Identify which cell holds the provided text, then report its [X, Y] central coordinate. 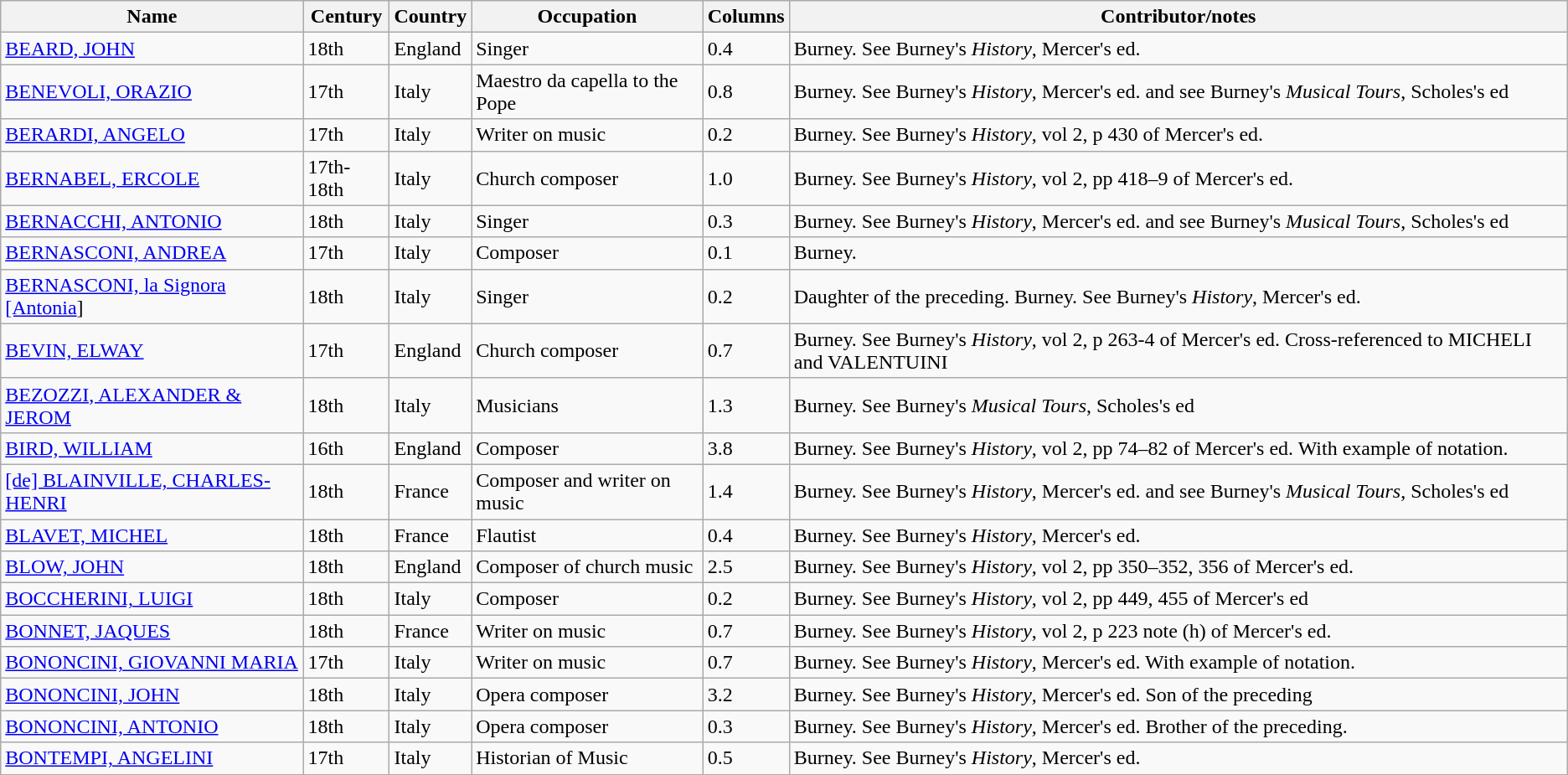
2.5 [745, 567]
Burney. See Burney's History, Mercer's ed. With example of notation. [1178, 663]
16th [347, 448]
Occupation [587, 17]
BERNASCONI, la Signora [Antonia] [152, 297]
Burney. See Burney's History, vol 2, p 263-4 of Mercer's ed. Cross-referenced to MICHELI and VALENTUINI [1178, 350]
Historian of Music [587, 758]
BENEVOLI, ORAZIO [152, 92]
Burney. See Burney's History, Mercer's ed. Son of the preceding [1178, 695]
1.0 [745, 178]
Musicians [587, 406]
Columns [745, 17]
1.3 [745, 406]
0.8 [745, 92]
BERARDI, ANGELO [152, 135]
Flautist [587, 535]
Burney. [1178, 253]
Burney. See Burney's History, vol 2, p 223 note (h) of Mercer's ed. [1178, 631]
Century [347, 17]
17th-18th [347, 178]
Country [431, 17]
BERNACCHI, ANTONIO [152, 221]
Daughter of the preceding. Burney. See Burney's History, Mercer's ed. [1178, 297]
3.2 [745, 695]
0.5 [745, 758]
BONNET, JAQUES [152, 631]
Burney. See Burney's History, vol 2, pp 350–352, 356 of Mercer's ed. [1178, 567]
Name [152, 17]
0.1 [745, 253]
BONONCINI, JOHN [152, 695]
BERNABEL, ERCOLE [152, 178]
Burney. See Burney's Musical Tours, Scholes's ed [1178, 406]
Burney. See Burney's History, vol 2, pp 449, 455 of Mercer's ed [1178, 599]
Burney. See Burney's History, vol 2, pp 74–82 of Mercer's ed. With example of notation. [1178, 448]
Composer of church music [587, 567]
Burney. See Burney's History, vol 2, pp 418–9 of Mercer's ed. [1178, 178]
BEZOZZI, ALEXANDER & JEROM [152, 406]
BEVIN, ELWAY [152, 350]
3.8 [745, 448]
BLOW, JOHN [152, 567]
BONONCINI, GIOVANNI MARIA [152, 663]
Contributor/notes [1178, 17]
1.4 [745, 491]
Composer and writer on music [587, 491]
BEARD, JOHN [152, 49]
Burney. See Burney's History, vol 2, p 430 of Mercer's ed. [1178, 135]
BLAVET, MICHEL [152, 535]
Maestro da capella to the Pope [587, 92]
BERNASCONI, ANDREA [152, 253]
BONONCINI, ANTONIO [152, 726]
BIRD, WILLIAM [152, 448]
BONTEMPI, ANGELINI [152, 758]
Burney. See Burney's History, Mercer's ed. Brother of the preceding. [1178, 726]
[de] BLAINVILLE, CHARLES-HENRI [152, 491]
BOCCHERINI, LUIGI [152, 599]
